Locate the cell with the specified text and output its [x, y] center coordinate. 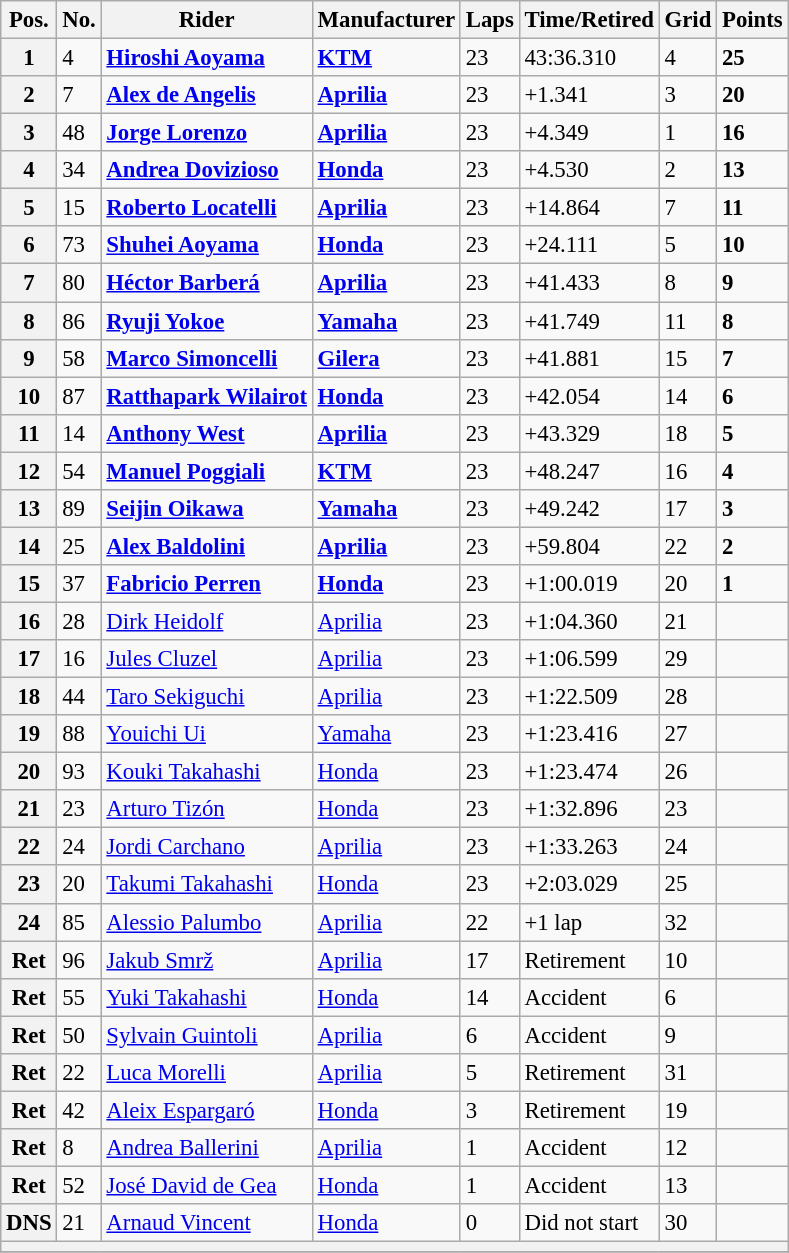
+1:06.599 [589, 659]
Arturo Tizón [206, 809]
86 [79, 321]
+1:23.474 [589, 772]
58 [79, 358]
Pos. [29, 20]
+14.864 [589, 208]
DNS [29, 1223]
José David de Gea [206, 1185]
Did not start [589, 1223]
52 [79, 1185]
80 [79, 283]
48 [79, 133]
Manufacturer [386, 20]
Alex Baldolini [206, 546]
No. [79, 20]
88 [79, 734]
0 [490, 1223]
55 [79, 997]
Aleix Espargaró [206, 1110]
+43.329 [589, 433]
34 [79, 170]
Roberto Locatelli [206, 208]
43:36.310 [589, 58]
Hiroshi Aoyama [206, 58]
73 [79, 245]
+41.749 [589, 321]
85 [79, 922]
Time/Retired [589, 20]
Seijin Oikawa [206, 509]
Marco Simoncelli [206, 358]
Fabricio Perren [206, 584]
+41.881 [589, 358]
+1.341 [589, 95]
Jordi Carchano [206, 847]
Takumi Takahashi [206, 885]
54 [79, 471]
27 [688, 734]
+24.111 [589, 245]
32 [688, 922]
87 [79, 396]
+49.242 [589, 509]
Alex de Angelis [206, 95]
+1:22.509 [589, 697]
Alessio Palumbo [206, 922]
+42.054 [589, 396]
30 [688, 1223]
+1:32.896 [589, 809]
+1:00.019 [589, 584]
Laps [490, 20]
Ratthapark Wilairot [206, 396]
Sylvain Guintoli [206, 1035]
Andrea Ballerini [206, 1148]
37 [79, 584]
Rider [206, 20]
+4.349 [589, 133]
Arnaud Vincent [206, 1223]
+1 lap [589, 922]
+4.530 [589, 170]
+1:23.416 [589, 734]
42 [79, 1110]
Ryuji Yokoe [206, 321]
Jakub Smrž [206, 960]
Anthony West [206, 433]
Taro Sekiguchi [206, 697]
Manuel Poggiali [206, 471]
+2:03.029 [589, 885]
Youichi Ui [206, 734]
+59.804 [589, 546]
Dirk Heidolf [206, 621]
+1:33.263 [589, 847]
Shuhei Aoyama [206, 245]
Gilera [386, 358]
Luca Morelli [206, 1073]
31 [688, 1073]
96 [79, 960]
+1:04.360 [589, 621]
93 [79, 772]
Jules Cluzel [206, 659]
Yuki Takahashi [206, 997]
44 [79, 697]
50 [79, 1035]
+48.247 [589, 471]
Héctor Barberá [206, 283]
+41.433 [589, 283]
Grid [688, 20]
26 [688, 772]
Points [752, 20]
Jorge Lorenzo [206, 133]
29 [688, 659]
89 [79, 509]
Andrea Dovizioso [206, 170]
Kouki Takahashi [206, 772]
